Provide the [X, Y] coordinate of the cell's center where the given text is located.  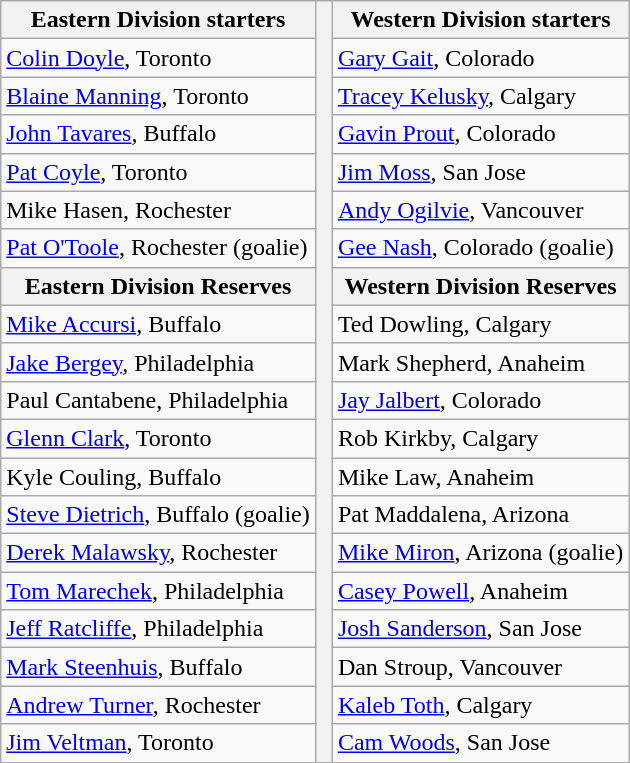
Gavin Prout, Colorado [480, 134]
Tracey Kelusky, Calgary [480, 96]
Paul Cantabene, Philadelphia [158, 400]
Mike Accursi, Buffalo [158, 324]
Pat O'Toole, Rochester (goalie) [158, 248]
Tom Marechek, Philadelphia [158, 591]
Western Division Reserves [480, 286]
Glenn Clark, Toronto [158, 438]
Colin Doyle, Toronto [158, 58]
Eastern Division Reserves [158, 286]
Ted Dowling, Calgary [480, 324]
Mike Miron, Arizona (goalie) [480, 553]
Mike Hasen, Rochester [158, 210]
Blaine Manning, Toronto [158, 96]
Jay Jalbert, Colorado [480, 400]
Josh Sanderson, San Jose [480, 629]
John Tavares, Buffalo [158, 134]
Eastern Division starters [158, 20]
Rob Kirkby, Calgary [480, 438]
Gary Gait, Colorado [480, 58]
Pat Maddalena, Arizona [480, 515]
Pat Coyle, Toronto [158, 172]
Jim Moss, San Jose [480, 172]
Jake Bergey, Philadelphia [158, 362]
Dan Stroup, Vancouver [480, 667]
Jim Veltman, Toronto [158, 743]
Andrew Turner, Rochester [158, 705]
Jeff Ratcliffe, Philadelphia [158, 629]
Mark Steenhuis, Buffalo [158, 667]
Cam Woods, San Jose [480, 743]
Andy Ogilvie, Vancouver [480, 210]
Derek Malawsky, Rochester [158, 553]
Kaleb Toth, Calgary [480, 705]
Kyle Couling, Buffalo [158, 477]
Mark Shepherd, Anaheim [480, 362]
Casey Powell, Anaheim [480, 591]
Steve Dietrich, Buffalo (goalie) [158, 515]
Mike Law, Anaheim [480, 477]
Gee Nash, Colorado (goalie) [480, 248]
Western Division starters [480, 20]
